Return the (X, Y) coordinate for the center point of the cell that contains the specified text.  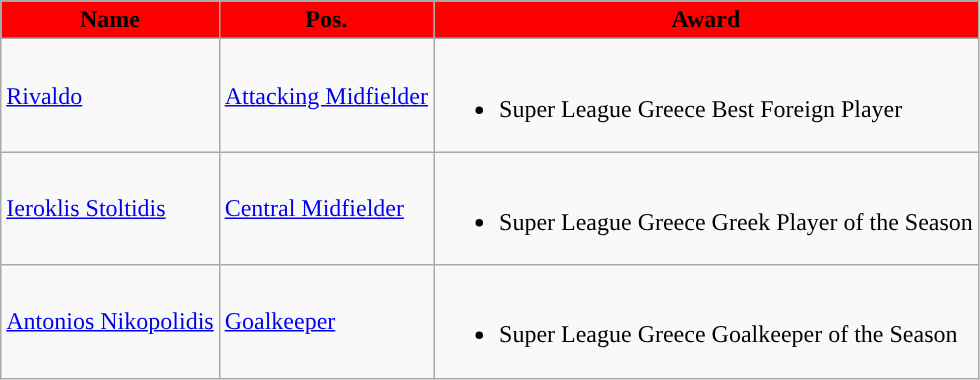
Super League Greece Greek Player of the Season (706, 208)
Super League Greece Best Foreign Player (706, 96)
Goalkeeper (326, 322)
Super League Greece Goalkeeper of the Season (706, 322)
Award (706, 20)
Name (110, 20)
Ieroklis Stoltidis (110, 208)
Rivaldo (110, 96)
Antonios Nikopolidis (110, 322)
Pos. (326, 20)
Attacking Midfielder (326, 96)
Central Midfielder (326, 208)
